Identify which cell holds the provided text, then report its (x, y) central coordinate. 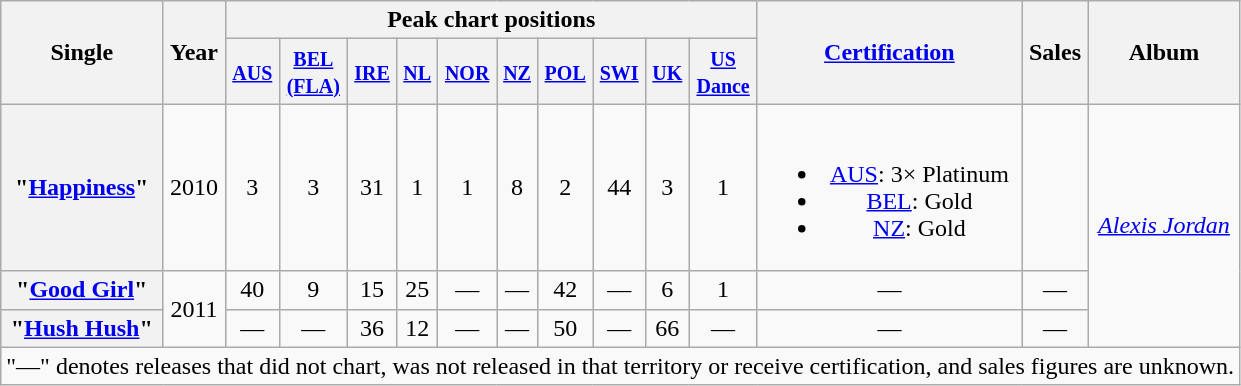
"—" denotes releases that did not chart, was not released in that territory or receive certification, and sales figures are unknown. (620, 366)
NL (418, 72)
Sales (1056, 52)
36 (372, 328)
42 (566, 290)
NOR (468, 72)
66 (668, 328)
Peak chart positions (491, 20)
Year (194, 52)
NZ (516, 72)
"Happiness" (82, 188)
POL (566, 72)
40 (252, 290)
50 (566, 328)
IRE (372, 72)
BEL(FLA) (313, 72)
UK (668, 72)
Album (1164, 52)
2010 (194, 188)
44 (620, 188)
15 (372, 290)
31 (372, 188)
AUS (252, 72)
12 (418, 328)
2011 (194, 309)
Single (82, 52)
AUS: 3× PlatinumBEL: GoldNZ: Gold (889, 188)
Certification (889, 52)
Alexis Jordan (1164, 226)
2 (566, 188)
6 (668, 290)
9 (313, 290)
USDance (723, 72)
"Hush Hush" (82, 328)
25 (418, 290)
"Good Girl" (82, 290)
8 (516, 188)
SWI (620, 72)
